Scan for the cell matching the given text and deliver its [x, y] coordinate at center. 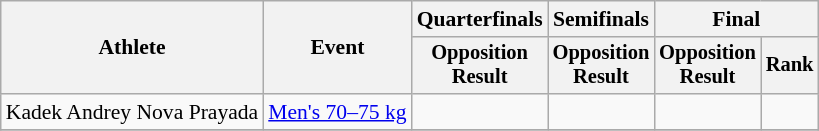
Kadek Andrey Nova Prayada [132, 112]
Semifinals [602, 19]
Quarterfinals [480, 19]
Men's 70–75 kg [337, 112]
Athlete [132, 48]
Rank [790, 66]
Event [337, 48]
Final [736, 19]
